Search for the cell housing the specified text and yield its (x, y) center coordinate. 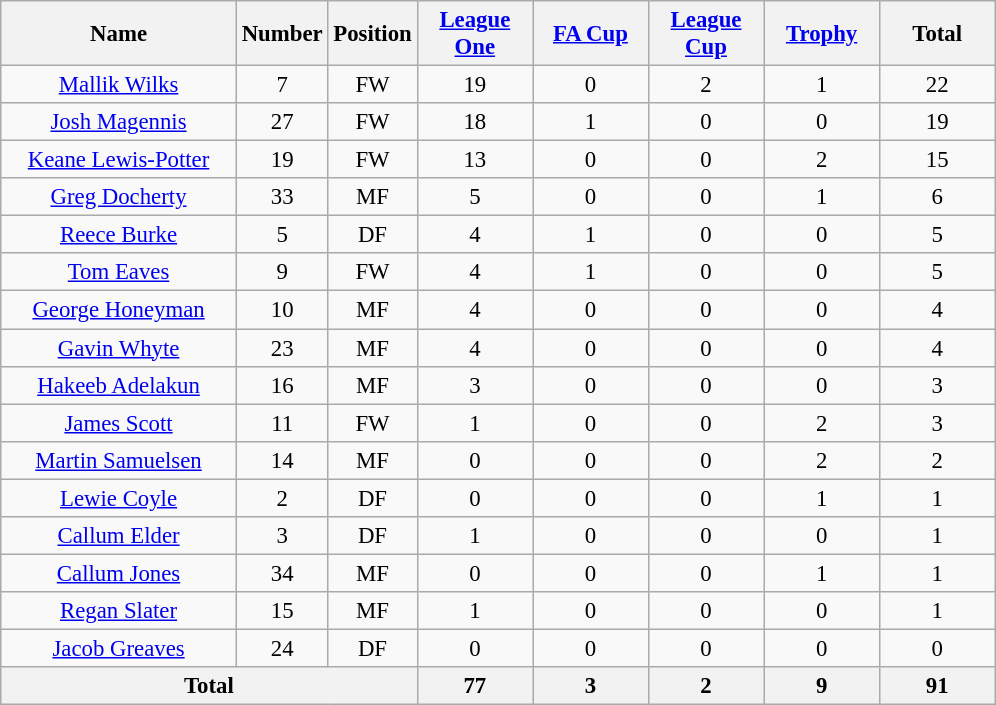
Lewie Coyle (119, 498)
13 (475, 160)
22 (937, 85)
Regan Slater (119, 611)
27 (282, 122)
18 (475, 122)
Callum Elder (119, 536)
Gavin Whyte (119, 348)
7 (282, 85)
Josh Magennis (119, 122)
16 (282, 385)
23 (282, 348)
Greg Docherty (119, 197)
FA Cup (591, 34)
Keane Lewis-Potter (119, 160)
6 (937, 197)
Reece Burke (119, 235)
91 (937, 686)
James Scott (119, 423)
Name (119, 34)
77 (475, 686)
34 (282, 573)
Callum Jones (119, 573)
Martin Samuelsen (119, 460)
14 (282, 460)
24 (282, 648)
10 (282, 310)
Hakeeb Adelakun (119, 385)
George Honeyman (119, 310)
Number (282, 34)
Position (372, 34)
LeagueCup (706, 34)
33 (282, 197)
Mallik Wilks (119, 85)
League One (475, 34)
11 (282, 423)
Jacob Greaves (119, 648)
Tom Eaves (119, 273)
Trophy (822, 34)
